For the text-containing cell, return its midpoint in (X, Y) coordinate format. 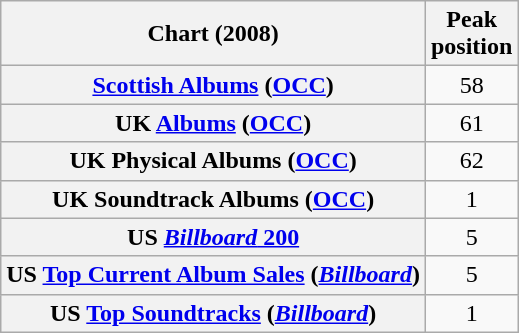
58 (471, 85)
US Top Soundtracks (Billboard) (214, 313)
UK Albums (OCC) (214, 123)
UK Soundtrack Albums (OCC) (214, 199)
Scottish Albums (OCC) (214, 85)
Chart (2008) (214, 34)
62 (471, 161)
US Top Current Album Sales (Billboard) (214, 275)
US Billboard 200 (214, 237)
Peakposition (471, 34)
UK Physical Albums (OCC) (214, 161)
61 (471, 123)
